Identify which cell holds the provided text, then report its (X, Y) central coordinate. 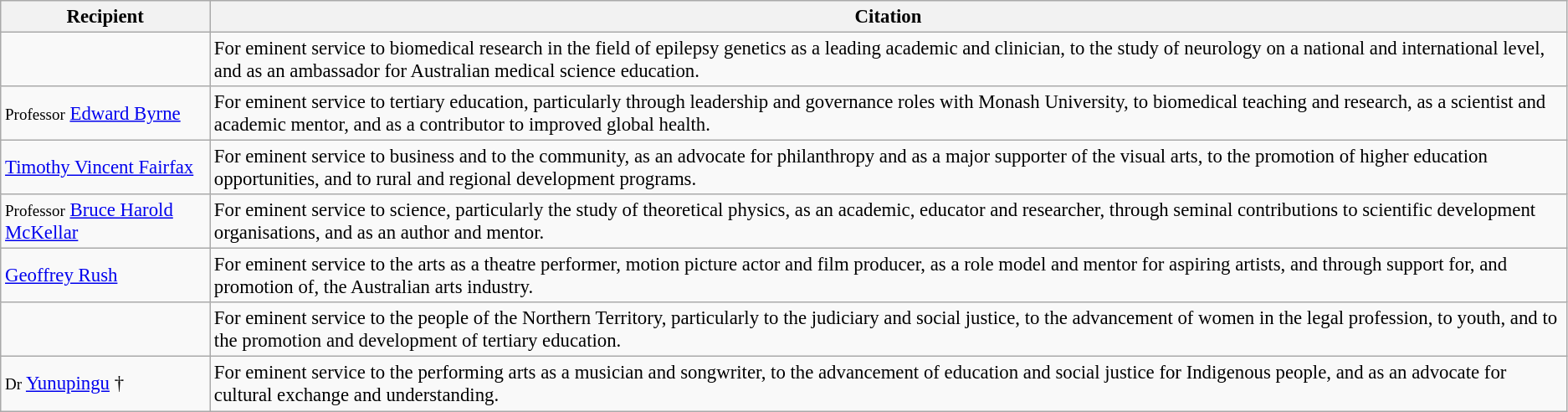
Dr Yunupingu † (105, 384)
Citation (889, 17)
Geoffrey Rush (105, 276)
Professor Bruce Harold McKellar (105, 221)
Professor Edward Byrne (105, 114)
Timothy Vincent Fairfax (105, 167)
Recipient (105, 17)
